For the text-containing cell, return its midpoint in [x, y] coordinate format. 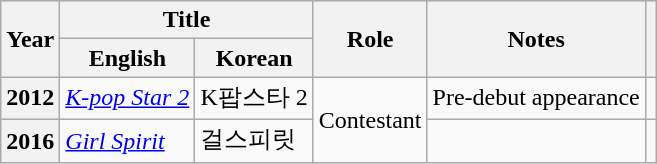
K-pop Star 2 [128, 98]
2016 [30, 140]
걸스피릿 [254, 140]
English [128, 58]
K팝스타 2 [254, 98]
2012 [30, 98]
Title [186, 20]
Year [30, 39]
Notes [536, 39]
Korean [254, 58]
Girl Spirit [128, 140]
Contestant [370, 120]
Pre-debut appearance [536, 98]
Role [370, 39]
